Return the [X, Y] coordinate for the center point of the cell that contains the specified text.  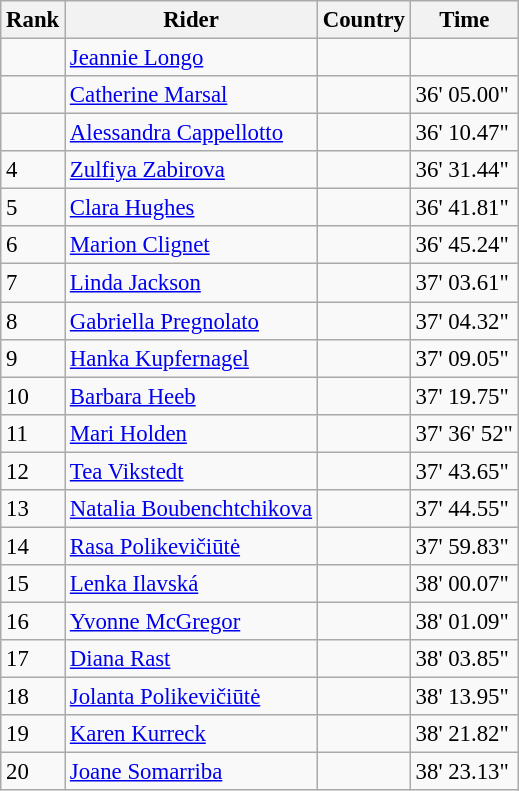
Karen Kurreck [192, 734]
11 [33, 433]
4 [33, 170]
13 [33, 509]
17 [33, 659]
9 [33, 358]
38' 21.82" [464, 734]
20 [33, 772]
Joane Somarriba [192, 772]
Rasa Polikevičiūtė [192, 546]
Jolanta Polikevičiūtė [192, 697]
36' 45.24" [464, 245]
Mari Holden [192, 433]
Country [364, 20]
Rider [192, 20]
8 [33, 321]
37' 59.83" [464, 546]
Jeannie Longo [192, 58]
Barbara Heeb [192, 396]
36' 41.81" [464, 208]
Catherine Marsal [192, 95]
5 [33, 208]
19 [33, 734]
Clara Hughes [192, 208]
Tea Vikstedt [192, 471]
38' 13.95" [464, 697]
10 [33, 396]
37' 44.55" [464, 509]
37' 43.65" [464, 471]
7 [33, 283]
16 [33, 621]
36' 05.00" [464, 95]
37' 03.61" [464, 283]
Natalia Boubenchtchikova [192, 509]
Gabriella Pregnolato [192, 321]
Zulfiya Zabirova [192, 170]
Yvonne McGregor [192, 621]
Alessandra Cappellotto [192, 133]
Marion Clignet [192, 245]
Time [464, 20]
37' 04.32" [464, 321]
12 [33, 471]
15 [33, 584]
38' 01.09" [464, 621]
37' 36' 52" [464, 433]
Rank [33, 20]
6 [33, 245]
38' 00.07" [464, 584]
Diana Rast [192, 659]
38' 03.85" [464, 659]
Hanka Kupfernagel [192, 358]
14 [33, 546]
37' 19.75" [464, 396]
36' 10.47" [464, 133]
Linda Jackson [192, 283]
36' 31.44" [464, 170]
Lenka Ilavská [192, 584]
38' 23.13" [464, 772]
37' 09.05" [464, 358]
18 [33, 697]
